Detect which cell encompasses the target text, then output its [X, Y] center coordinate. 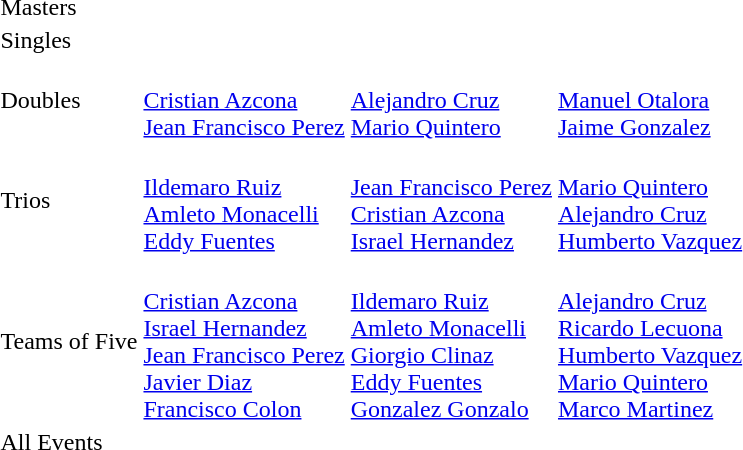
Alejandro CruzRicardo LecuonaHumberto VazquezMario QuinteroMarco Martinez [650, 342]
Jean Francisco PerezCristian AzconaIsrael Hernandez [451, 200]
Cristian AzconaIsrael HernandezJean Francisco PerezJavier DiazFrancisco Colon [244, 342]
Ildemaro RuizAmleto MonacelliEddy Fuentes [244, 200]
Mario QuinteroAlejandro CruzHumberto Vazquez [650, 200]
Cristian AzconaJean Francisco Perez [244, 100]
Ildemaro RuizAmleto MonacelliGiorgio ClinazEddy FuentesGonzalez Gonzalo [451, 342]
Manuel OtaloraJaime Gonzalez [650, 100]
Alejandro CruzMario Quintero [451, 100]
